Pinpoint the cell where the given text exists, returning its (x, y) midpoint coordinate. 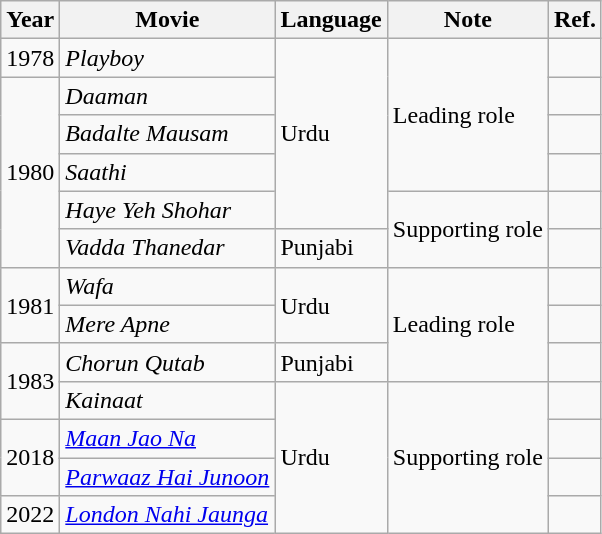
Maan Jao Na (168, 438)
Year (30, 20)
1981 (30, 305)
Parwaaz Hai Junoon (168, 477)
1983 (30, 381)
Saathi (168, 172)
Daaman (168, 96)
Movie (168, 20)
Mere Apne (168, 324)
Badalte Mausam (168, 134)
Ref. (574, 20)
Note (468, 20)
Wafa (168, 286)
1978 (30, 58)
Language (331, 20)
Kainaat (168, 400)
2022 (30, 515)
2018 (30, 457)
1980 (30, 172)
Vadda Thanedar (168, 248)
Playboy (168, 58)
Chorun Qutab (168, 362)
Haye Yeh Shohar (168, 210)
London Nahi Jaunga (168, 515)
